Capture the cell that displays the provided text and extract its (X, Y) central coordinate. 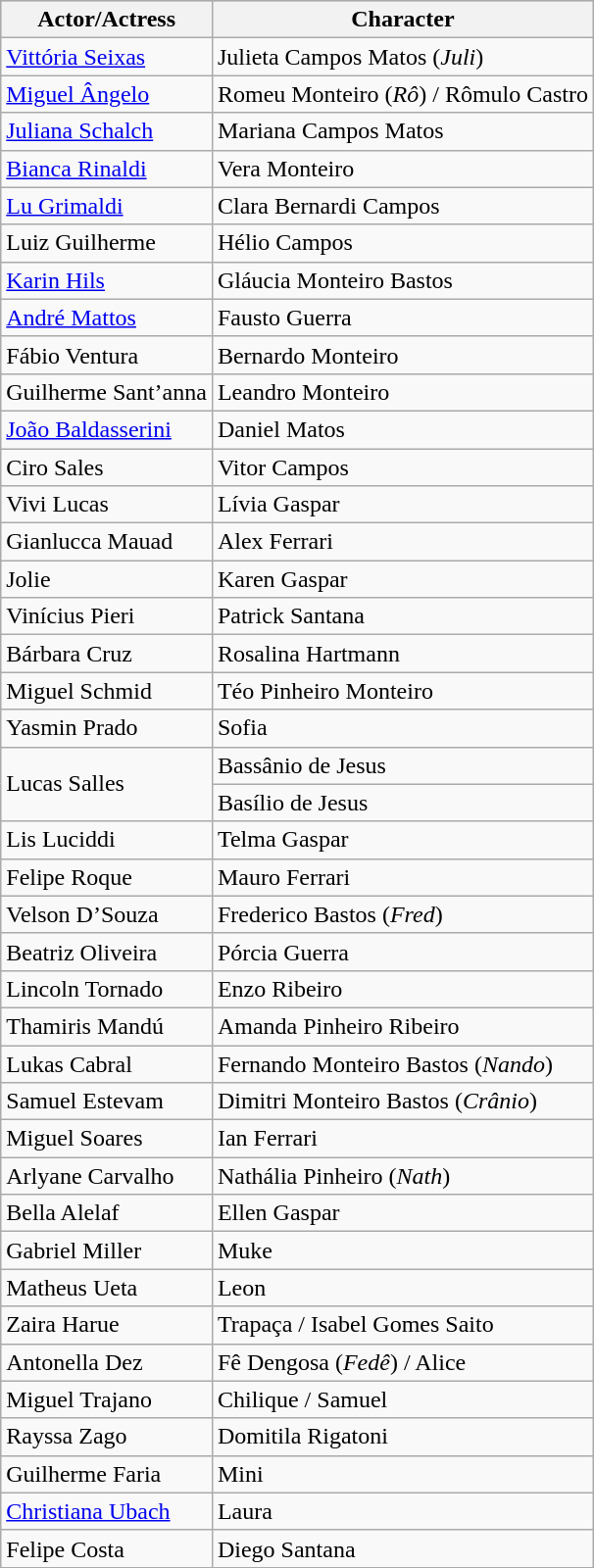
Lukas Cabral (107, 1063)
Vivi Lucas (107, 505)
Nathália Pinheiro (Nath) (402, 1176)
Basílio de Jesus (402, 803)
Diego Santana (402, 1548)
Bassânio de Jesus (402, 765)
Yasmin Prado (107, 728)
Hélio Campos (402, 243)
Velson D’Souza (107, 914)
Leon (402, 1288)
Lincoln Tornado (107, 989)
Samuel Estevam (107, 1102)
Lucas Salles (107, 784)
Miguel Ângelo (107, 94)
Karin Hils (107, 280)
Bella Alelaf (107, 1213)
Daniel Matos (402, 429)
Miguel Schmid (107, 691)
Frederico Bastos (Fred) (402, 914)
Enzo Ribeiro (402, 989)
Juliana Schalch (107, 131)
Ciro Sales (107, 467)
Mauro Ferrari (402, 877)
Amanda Pinheiro Ribeiro (402, 1026)
Fausto Guerra (402, 318)
Matheus Ueta (107, 1288)
Beatriz Oliveira (107, 952)
Lu Grimaldi (107, 206)
Rosalina Hartmann (402, 654)
Christiana Ubach (107, 1511)
Miguel Trajano (107, 1399)
Laura (402, 1511)
Trapaça / Isabel Gomes Saito (402, 1325)
Arlyane Carvalho (107, 1176)
Lis Luciddi (107, 840)
Jolie (107, 579)
Mariana Campos Matos (402, 131)
Bianca Rinaldi (107, 169)
Leandro Monteiro (402, 392)
Romeu Monteiro (Rô) / Rômulo Castro (402, 94)
Vittória Seixas (107, 57)
Guilherme Faria (107, 1474)
Julieta Campos Matos (Juli) (402, 57)
Bárbara Cruz (107, 654)
Téo Pinheiro Monteiro (402, 691)
Telma Gaspar (402, 840)
Character (402, 20)
Gabriel Miller (107, 1250)
Felipe Roque (107, 877)
Clara Bernardi Campos (402, 206)
Bernardo Monteiro (402, 355)
Rayssa Zago (107, 1437)
Thamiris Mandú (107, 1026)
Luiz Guilherme (107, 243)
Gianlucca Mauad (107, 542)
Alex Ferrari (402, 542)
Gláucia Monteiro Bastos (402, 280)
Pórcia Guerra (402, 952)
Fê Dengosa (Fedê) / Alice (402, 1362)
Domitila Rigatoni (402, 1437)
Vera Monteiro (402, 169)
Karen Gaspar (402, 579)
Miguel Soares (107, 1139)
Dimitri Monteiro Bastos (Crânio) (402, 1102)
Zaira Harue (107, 1325)
Actor/Actress (107, 20)
Guilherme Sant’anna (107, 392)
Muke (402, 1250)
Fábio Ventura (107, 355)
Vitor Campos (402, 467)
Fernando Monteiro Bastos (Nando) (402, 1063)
João Baldasserini (107, 429)
Vinícius Pieri (107, 616)
André Mattos (107, 318)
Ian Ferrari (402, 1139)
Felipe Costa (107, 1548)
Chilique / Samuel (402, 1399)
Mini (402, 1474)
Lívia Gaspar (402, 505)
Patrick Santana (402, 616)
Sofia (402, 728)
Ellen Gaspar (402, 1213)
Antonella Dez (107, 1362)
